Determine the [X, Y] coordinate at the center of the cell enclosing the given text.  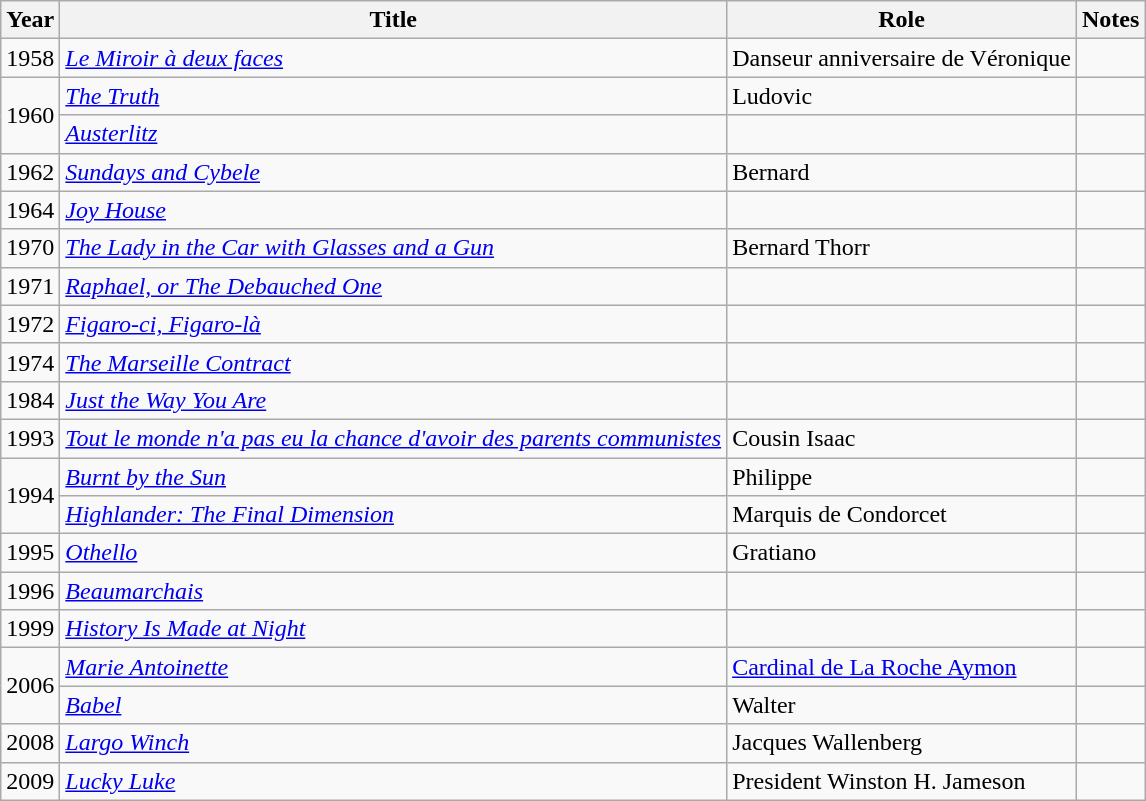
Raphael, or The Debauched One [394, 286]
Gratiano [902, 553]
1995 [30, 553]
Tout le monde n'a pas eu la chance d'avoir des parents communistes [394, 438]
1962 [30, 172]
Beaumarchais [394, 591]
Danseur anniversaire de Véronique [902, 58]
Joy House [394, 210]
1974 [30, 362]
Philippe [902, 477]
Largo Winch [394, 743]
Le Miroir à deux faces [394, 58]
Sundays and Cybele [394, 172]
Title [394, 20]
Highlander: The Final Dimension [394, 515]
Walter [902, 705]
President Winston H. Jameson [902, 781]
Marquis de Condorcet [902, 515]
History Is Made at Night [394, 629]
1964 [30, 210]
1958 [30, 58]
Lucky Luke [394, 781]
1970 [30, 248]
Bernard Thorr [902, 248]
1960 [30, 115]
1999 [30, 629]
The Lady in the Car with Glasses and a Gun [394, 248]
1971 [30, 286]
1984 [30, 400]
Austerlitz [394, 134]
Cardinal de La Roche Aymon [902, 667]
1993 [30, 438]
The Truth [394, 96]
Bernard [902, 172]
Cousin Isaac [902, 438]
1996 [30, 591]
Figaro-ci, Figaro-là [394, 324]
Othello [394, 553]
Role [902, 20]
Year [30, 20]
Notes [1110, 20]
Jacques Wallenberg [902, 743]
2009 [30, 781]
1972 [30, 324]
Ludovic [902, 96]
Burnt by the Sun [394, 477]
1994 [30, 496]
Marie Antoinette [394, 667]
2006 [30, 686]
The Marseille Contract [394, 362]
2008 [30, 743]
Babel [394, 705]
Just the Way You Are [394, 400]
